Search for the cell housing the specified text and yield its [X, Y] center coordinate. 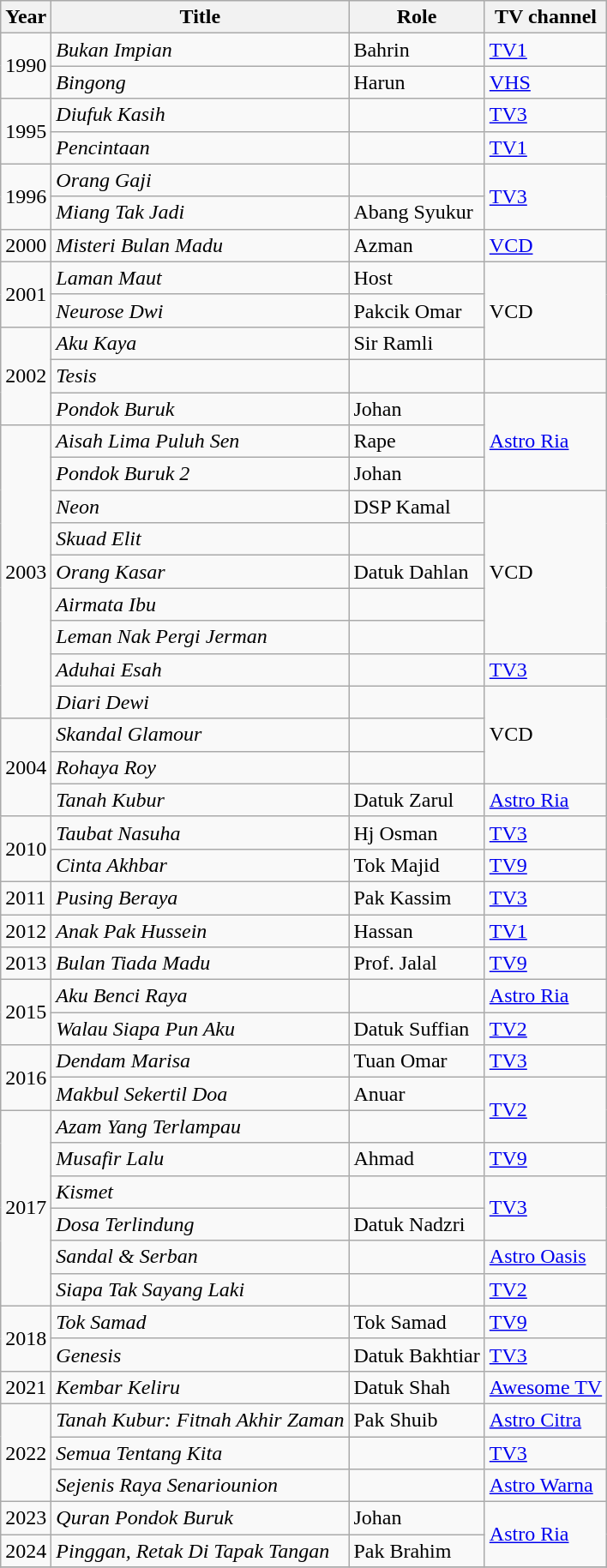
Leman Nak Pergi Jerman [201, 637]
Genesis [201, 1355]
Kembar Keliru [201, 1387]
Astro Oasis [545, 1257]
Dendam Marisa [201, 1061]
Miang Tak Jadi [201, 213]
Tanah Kubur [201, 800]
Astro Citra [545, 1420]
Pondok Buruk 2 [201, 474]
Role [417, 17]
Skandal Glamour [201, 735]
Harun [417, 82]
Neurose Dwi [201, 310]
Awesome TV [545, 1387]
2022 [26, 1452]
Kismet [201, 1192]
Ahmad [417, 1159]
Azam Yang Terlampau [201, 1126]
Laman Maut [201, 278]
2002 [26, 375]
Anak Pak Hussein [201, 930]
Bingong [201, 82]
Host [417, 278]
Semua Tentang Kita [201, 1453]
Pak Shuib [417, 1420]
2000 [26, 245]
Tesis [201, 375]
Aku Kaya [201, 343]
2015 [26, 1012]
2012 [26, 930]
2016 [26, 1078]
Misteri Bulan Madu [201, 245]
2010 [26, 849]
2013 [26, 964]
Dosa Terlindung [201, 1224]
Hassan [417, 930]
Datuk Bakhtiar [417, 1355]
Datuk Suffian [417, 1029]
Sir Ramli [417, 343]
2017 [26, 1208]
Airmata Ibu [201, 604]
Rape [417, 442]
Bulan Tiada Madu [201, 964]
TV channel [545, 17]
Bukan Impian [201, 50]
2011 [26, 898]
Aku Benci Raya [201, 996]
Sandal & Serban [201, 1257]
Musafir Lalu [201, 1159]
2023 [26, 1518]
Pusing Beraya [201, 898]
Tuan Omar [417, 1061]
Diari Dewi [201, 702]
Cinta Akhbar [201, 865]
Anuar [417, 1094]
1995 [26, 131]
Tanah Kubur: Fitnah Akhir Zaman [201, 1420]
Neon [201, 507]
Makbul Sekertil Doa [201, 1094]
1996 [26, 196]
Datuk Zarul [417, 800]
Datuk Nadzri [417, 1224]
Abang Syukur [417, 213]
2021 [26, 1387]
Astro Warna [545, 1486]
Hj Osman [417, 832]
Title [201, 17]
Datuk Dahlan [417, 572]
Year [26, 17]
Taubat Nasuha [201, 832]
Pinggan, Retak Di Tapak Tangan [201, 1551]
Prof. Jalal [417, 964]
Orang Kasar [201, 572]
Orang Gaji [201, 180]
Pakcik Omar [417, 310]
Tok Majid [417, 865]
1990 [26, 66]
Skuad Elit [201, 539]
Pencintaan [201, 147]
Aduhai Esah [201, 670]
Quran Pondok Buruk [201, 1518]
2003 [26, 573]
2001 [26, 294]
Pak Brahim [417, 1551]
Pondok Buruk [201, 409]
VHS [545, 82]
DSP Kamal [417, 507]
Diufuk Kasih [201, 115]
Aisah Lima Puluh Sen [201, 442]
Azman [417, 245]
Datuk Shah [417, 1387]
Sejenis Raya Senariounion [201, 1486]
Siapa Tak Sayang Laki [201, 1289]
Walau Siapa Pun Aku [201, 1029]
2004 [26, 767]
Pak Kassim [417, 898]
Rohaya Roy [201, 767]
Bahrin [417, 50]
2024 [26, 1551]
2018 [26, 1338]
